Find where the given text appears and provide that cell's center as [X, Y] coordinate. 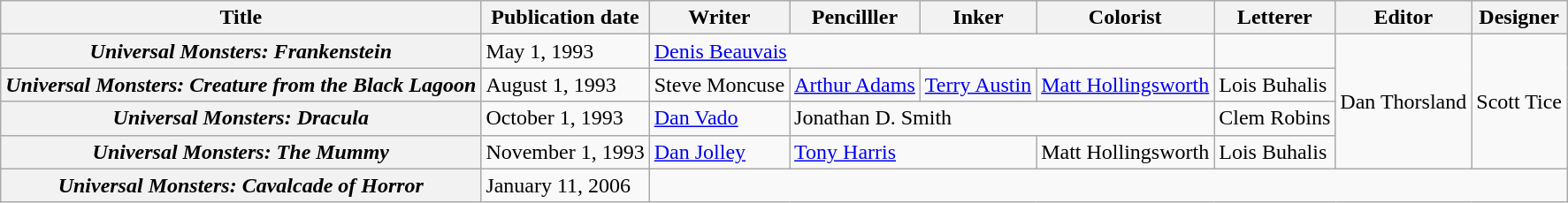
Universal Monsters: Frankenstein [241, 51]
Steve Moncuse [719, 85]
Universal Monsters: Creature from the Black Lagoon [241, 85]
Designer [1519, 18]
Clem Robins [1275, 118]
Universal Monsters: Cavalcade of Horror [241, 185]
Publication date [565, 18]
Scott Tice [1519, 101]
Dan Jolley [719, 152]
Dan Thorsland [1404, 101]
Letterer [1275, 18]
Arthur Adams [855, 85]
Inker [978, 18]
Pencilller [855, 18]
August 1, 1993 [565, 85]
Title [241, 18]
Writer [719, 18]
Denis Beauvais [932, 51]
Universal Monsters: The Mummy [241, 152]
May 1, 1993 [565, 51]
Editor [1404, 18]
Tony Harris [913, 152]
Universal Monsters: Dracula [241, 118]
Terry Austin [978, 85]
October 1, 1993 [565, 118]
January 11, 2006 [565, 185]
Jonathan D. Smith [1002, 118]
Colorist [1125, 18]
Dan Vado [719, 118]
November 1, 1993 [565, 152]
